Output the [x, y] coordinate of the center of the cell containing the given text.  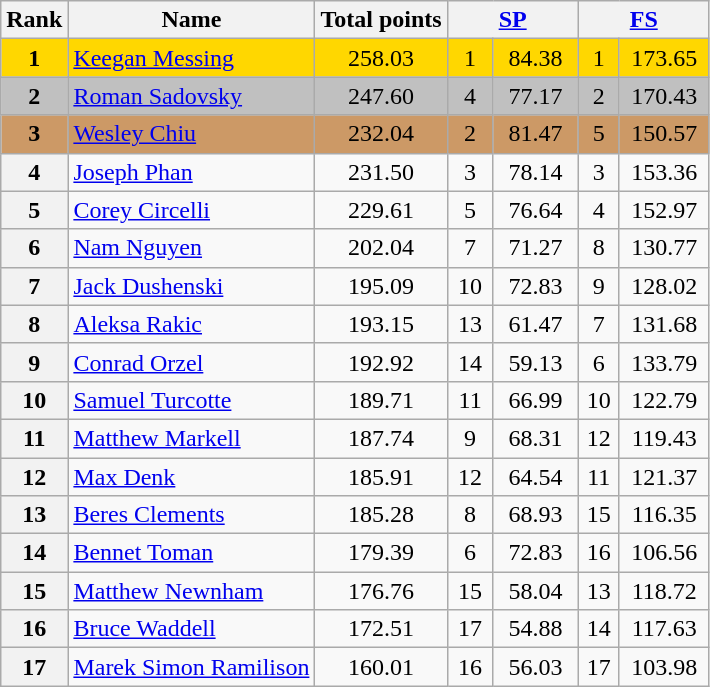
Keegan Messing [192, 58]
Name [192, 20]
172.51 [381, 629]
Jack Dushenski [192, 286]
160.01 [381, 667]
130.77 [664, 248]
68.31 [536, 438]
Nam Nguyen [192, 248]
170.43 [664, 96]
56.03 [536, 667]
Aleksa Rakic [192, 324]
247.60 [381, 96]
76.64 [536, 210]
185.28 [381, 515]
195.09 [381, 286]
Wesley Chiu [192, 134]
173.65 [664, 58]
Marek Simon Ramilison [192, 667]
SP [512, 20]
Roman Sadovsky [192, 96]
202.04 [381, 248]
232.04 [381, 134]
Bruce Waddell [192, 629]
229.61 [381, 210]
179.39 [381, 553]
189.71 [381, 400]
231.50 [381, 172]
185.91 [381, 477]
118.72 [664, 591]
150.57 [664, 134]
153.36 [664, 172]
176.76 [381, 591]
103.98 [664, 667]
Bennet Toman [192, 553]
Max Denk [192, 477]
Corey Circelli [192, 210]
258.03 [381, 58]
Matthew Markell [192, 438]
Matthew Newnham [192, 591]
119.43 [664, 438]
121.37 [664, 477]
Beres Clements [192, 515]
77.17 [536, 96]
71.27 [536, 248]
122.79 [664, 400]
152.97 [664, 210]
Samuel Turcotte [192, 400]
116.35 [664, 515]
61.47 [536, 324]
FS [644, 20]
106.56 [664, 553]
193.15 [381, 324]
68.93 [536, 515]
59.13 [536, 362]
133.79 [664, 362]
117.63 [664, 629]
84.38 [536, 58]
131.68 [664, 324]
Rank [34, 20]
54.88 [536, 629]
Conrad Orzel [192, 362]
66.99 [536, 400]
78.14 [536, 172]
81.47 [536, 134]
64.54 [536, 477]
187.74 [381, 438]
128.02 [664, 286]
Joseph Phan [192, 172]
58.04 [536, 591]
192.92 [381, 362]
Total points [381, 20]
